Output the (x, y) coordinate of the center of the cell containing the given text.  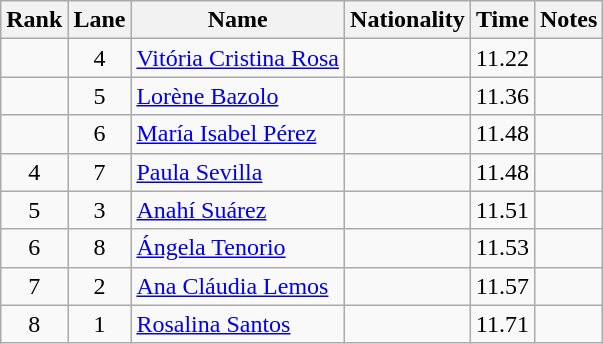
11.51 (502, 210)
Paula Sevilla (238, 172)
Ana Cláudia Lemos (238, 286)
Time (502, 20)
María Isabel Pérez (238, 134)
Lane (100, 20)
Anahí Suárez (238, 210)
Ángela Tenorio (238, 248)
1 (100, 324)
Rank (34, 20)
11.57 (502, 286)
Name (238, 20)
2 (100, 286)
3 (100, 210)
Nationality (408, 20)
Lorène Bazolo (238, 96)
11.53 (502, 248)
Rosalina Santos (238, 324)
11.36 (502, 96)
Notes (568, 20)
11.22 (502, 58)
11.71 (502, 324)
Vitória Cristina Rosa (238, 58)
